Provide the (X, Y) coordinate of the cell's center where the given text is located.  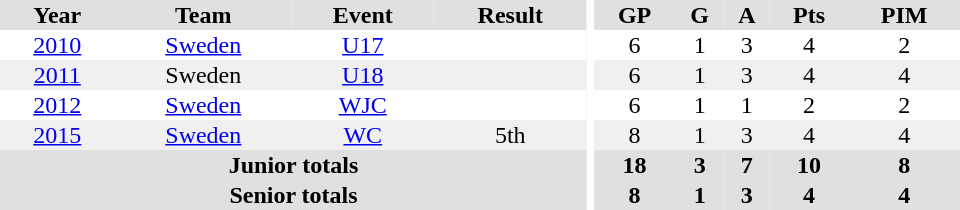
Pts (810, 15)
WJC (363, 105)
7 (747, 165)
Junior totals (294, 165)
Result (511, 15)
WC (363, 135)
Senior totals (294, 195)
Year (58, 15)
2015 (58, 135)
U17 (363, 45)
GP (635, 15)
10 (810, 165)
2012 (58, 105)
5th (511, 135)
G (700, 15)
A (747, 15)
2010 (58, 45)
PIM (904, 15)
U18 (363, 75)
Event (363, 15)
18 (635, 165)
2011 (58, 75)
Team (204, 15)
